Provide the (X, Y) coordinate of the cell's center where the given text is located.  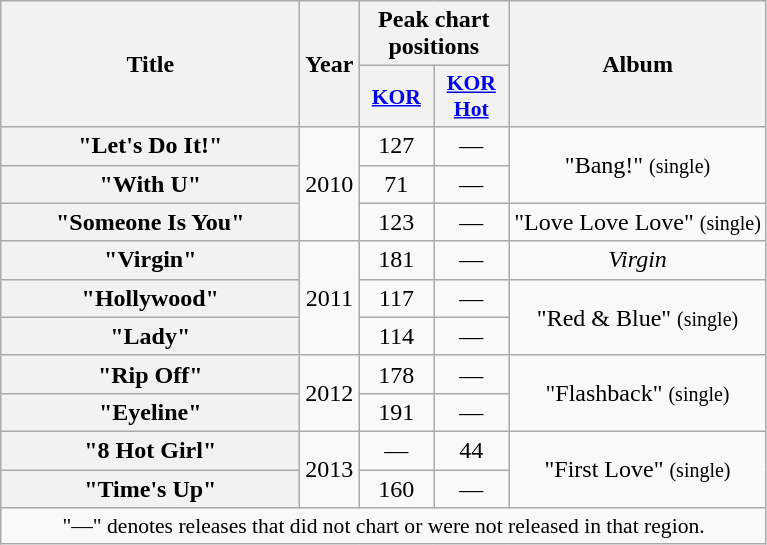
117 (396, 298)
2010 (330, 184)
181 (396, 260)
123 (396, 222)
Peak chart positions (434, 34)
"Hollywood" (150, 298)
160 (396, 489)
"—" denotes releases that did not chart or were not released in that region. (384, 526)
"Eyeline" (150, 412)
"Lady" (150, 336)
"Flashback" (single) (638, 393)
2013 (330, 469)
191 (396, 412)
"Bang!" (single) (638, 165)
"Someone Is You" (150, 222)
114 (396, 336)
Title (150, 64)
"First Love" (single) (638, 469)
"Red & Blue" (single) (638, 317)
"Let's Do It!" (150, 146)
"Time's Up" (150, 489)
Virgin (638, 260)
"8 Hot Girl" (150, 450)
"With U" (150, 184)
2011 (330, 298)
"Love Love Love" (single) (638, 222)
KOR (396, 96)
71 (396, 184)
"Rip Off" (150, 374)
"Virgin" (150, 260)
KOR Hot (472, 96)
Album (638, 64)
2012 (330, 393)
44 (472, 450)
178 (396, 374)
127 (396, 146)
Year (330, 64)
